From the cell containing the given text, extract its center point as (X, Y) coordinate. 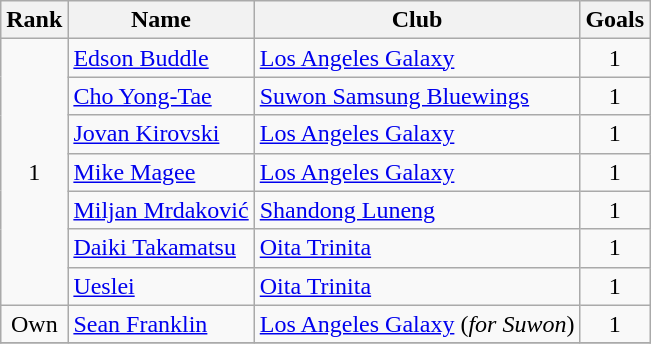
Daiki Takamatsu (161, 248)
Cho Yong-Tae (161, 96)
Los Angeles Galaxy (for Suwon) (417, 324)
Jovan Kirovski (161, 134)
Club (417, 20)
Edson Buddle (161, 58)
Shandong Luneng (417, 210)
Goals (615, 20)
Ueslei (161, 286)
Own (34, 324)
Sean Franklin (161, 324)
Mike Magee (161, 172)
Name (161, 20)
Suwon Samsung Bluewings (417, 96)
Rank (34, 20)
Miljan Mrdaković (161, 210)
